Capture the cell that displays the provided text and extract its (x, y) central coordinate. 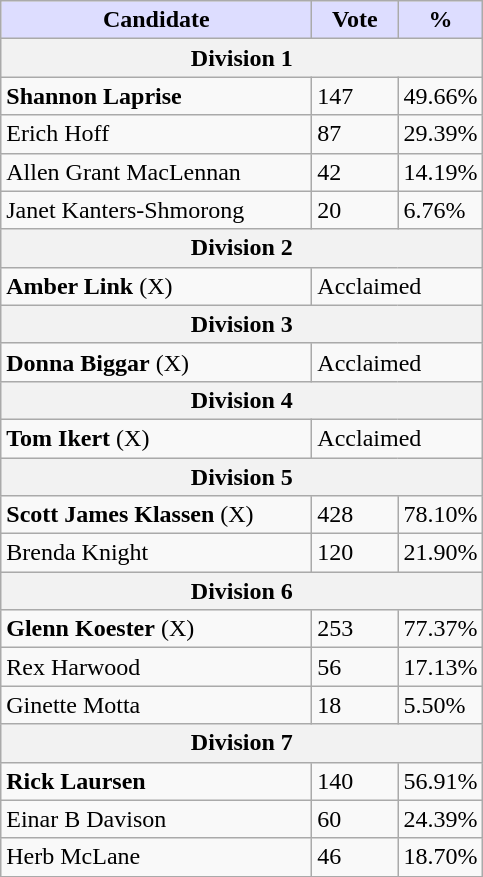
Erich Hoff (156, 134)
Ginette Motta (156, 705)
18 (355, 705)
Rick Laursen (156, 781)
140 (355, 781)
Amber Link (X) (156, 286)
46 (355, 857)
Candidate (156, 20)
5.50% (440, 705)
49.66% (440, 96)
87 (355, 134)
18.70% (440, 857)
Division 7 (242, 743)
Einar B Davison (156, 819)
60 (355, 819)
Brenda Knight (156, 553)
Division 4 (242, 400)
Tom Ikert (X) (156, 438)
Division 5 (242, 477)
428 (355, 515)
Division 2 (242, 248)
Division 1 (242, 58)
77.37% (440, 629)
21.90% (440, 553)
6.76% (440, 210)
Herb McLane (156, 857)
Vote (355, 20)
% (440, 20)
14.19% (440, 172)
Donna Biggar (X) (156, 362)
Scott James Klassen (X) (156, 515)
253 (355, 629)
29.39% (440, 134)
Allen Grant MacLennan (156, 172)
Division 6 (242, 591)
Rex Harwood (156, 667)
20 (355, 210)
Glenn Koester (X) (156, 629)
Janet Kanters-Shmorong (156, 210)
56.91% (440, 781)
Division 3 (242, 324)
78.10% (440, 515)
17.13% (440, 667)
24.39% (440, 819)
120 (355, 553)
147 (355, 96)
42 (355, 172)
Shannon Laprise (156, 96)
56 (355, 667)
